Detect which cell encompasses the target text, then output its [X, Y] center coordinate. 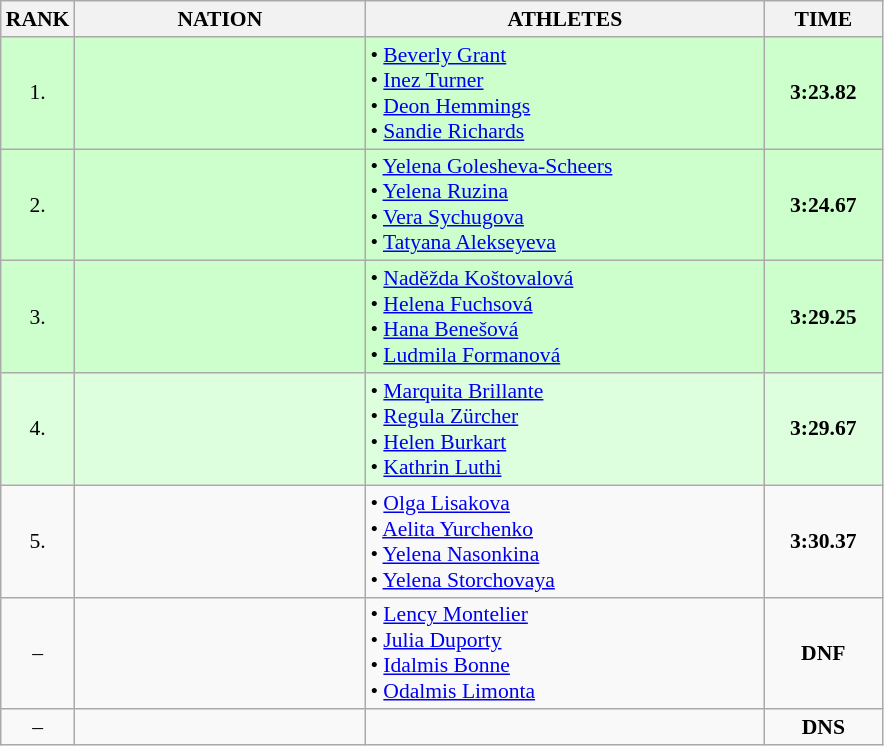
• Beverly Grant• Inez Turner• Deon Hemmings• Sandie Richards [564, 93]
DNS [823, 728]
• Marquita Brillante• Regula Zürcher• Helen Burkart• Kathrin Luthi [564, 429]
• Lency Montelier• Julia Duporty• Idalmis Bonne• Odalmis Limonta [564, 653]
3:30.37 [823, 541]
3:23.82 [823, 93]
• Yelena Golesheva-Scheers• Yelena Ruzina• Vera Sychugova• Tatyana Alekseyeva [564, 205]
TIME [823, 19]
3:29.25 [823, 317]
• Olga Lisakova• Aelita Yurchenko• Yelena Nasonkina• Yelena Storchovaya [564, 541]
NATION [220, 19]
5. [38, 541]
3:29.67 [823, 429]
3:24.67 [823, 205]
1. [38, 93]
• Naděžda Koštovalová• Helena Fuchsová• Hana Benešová• Ludmila Formanová [564, 317]
ATHLETES [564, 19]
2. [38, 205]
DNF [823, 653]
4. [38, 429]
3. [38, 317]
RANK [38, 19]
